From the cell containing the given text, extract its center point as [X, Y] coordinate. 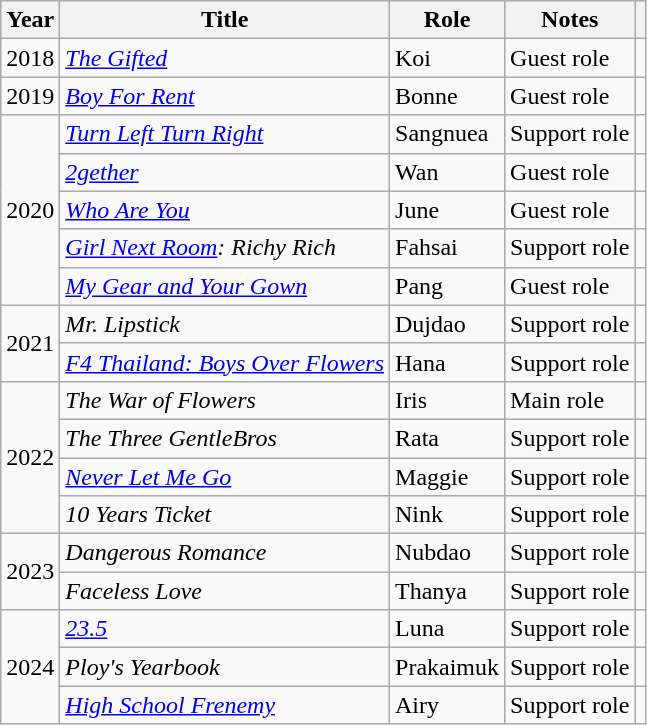
Hana [448, 362]
Thanya [448, 591]
Wan [448, 172]
2018 [30, 58]
Year [30, 20]
Title [225, 20]
Faceless Love [225, 591]
2023 [30, 572]
The Three GentleBros [225, 438]
Nubdao [448, 553]
F4 Thailand: Boys Over Flowers [225, 362]
Airy [448, 705]
Iris [448, 400]
2020 [30, 210]
The War of Flowers [225, 400]
2019 [30, 96]
The Gifted [225, 58]
Rata [448, 438]
Girl Next Room: Richy Rich [225, 248]
Notes [570, 20]
23.5 [225, 629]
Who Are You [225, 210]
Fahsai [448, 248]
Bonne [448, 96]
2022 [30, 457]
June [448, 210]
High School Frenemy [225, 705]
Maggie [448, 477]
Prakaimuk [448, 667]
Pang [448, 286]
10 Years Ticket [225, 515]
Never Let Me Go [225, 477]
Role [448, 20]
Luna [448, 629]
Mr. Lipstick [225, 324]
Boy For Rent [225, 96]
2021 [30, 343]
Nink [448, 515]
My Gear and Your Gown [225, 286]
Dangerous Romance [225, 553]
Dujdao [448, 324]
2gether [225, 172]
Sangnuea [448, 134]
Turn Left Turn Right [225, 134]
Koi [448, 58]
Ploy's Yearbook [225, 667]
2024 [30, 667]
Main role [570, 400]
